Locate the cell with the specified text and output its [X, Y] center coordinate. 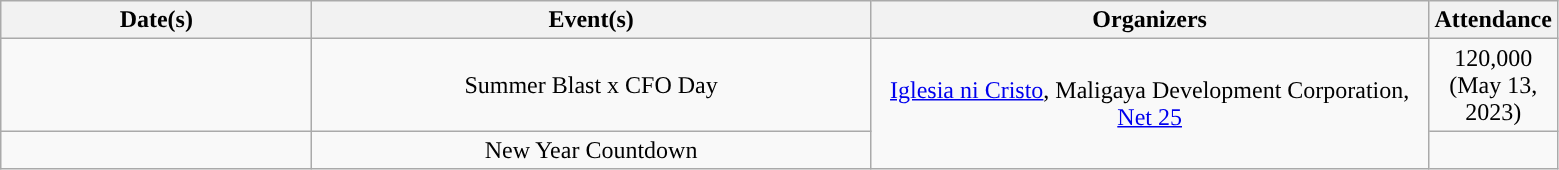
Organizers [1150, 20]
Event(s) [592, 20]
Attendance [1493, 20]
Summer Blast x CFO Day [592, 85]
New Year Countdown [592, 150]
120,000 (May 13, 2023) [1493, 85]
Iglesia ni Cristo, Maligaya Development Corporation, Net 25 [1150, 104]
Date(s) [156, 20]
